Determine the [X, Y] coordinate at the center of the cell enclosing the given text.  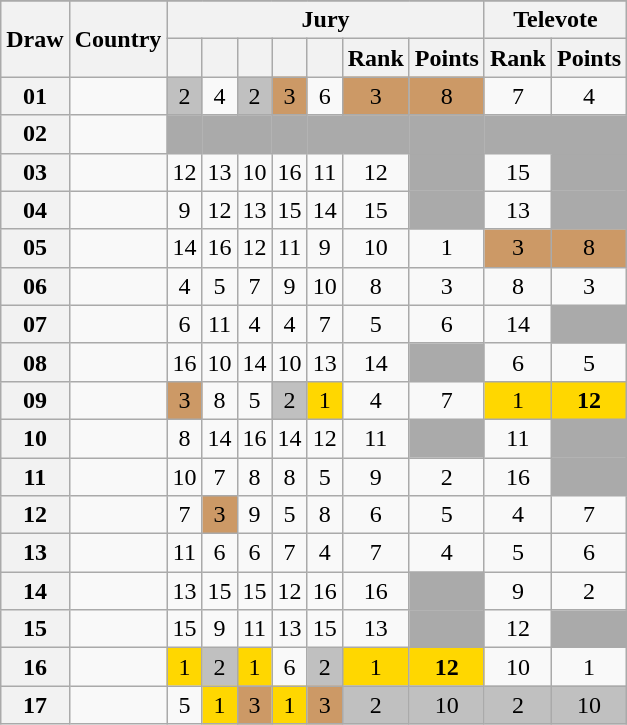
09 [35, 400]
08 [35, 362]
Draw [35, 39]
06 [35, 286]
Jury [326, 20]
07 [35, 324]
Country [118, 39]
02 [35, 134]
05 [35, 248]
01 [35, 96]
17 [35, 705]
Televote [555, 20]
04 [35, 210]
03 [35, 172]
